Output the (X, Y) coordinate of the center of the cell containing the given text.  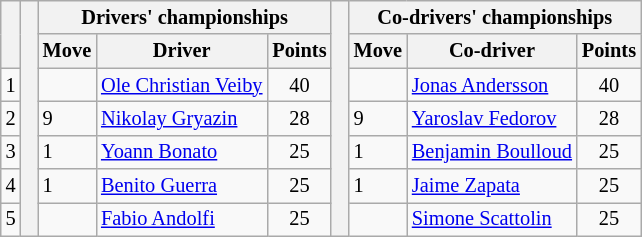
Driver (182, 51)
Ole Christian Veiby (182, 85)
Benito Guerra (182, 186)
Benjamin Boulloud (492, 152)
Co-drivers' championships (495, 17)
Drivers' championships (185, 17)
3 (11, 152)
Co-driver (492, 51)
Nikolay Gryazin (182, 118)
2 (11, 118)
4 (11, 186)
Jonas Andersson (492, 85)
5 (11, 219)
Simone Scattolin (492, 219)
Yoann Bonato (182, 152)
Yaroslav Fedorov (492, 118)
Jaime Zapata (492, 186)
Fabio Andolfi (182, 219)
